Provide the (x, y) coordinate of the cell's center where the given text is located.  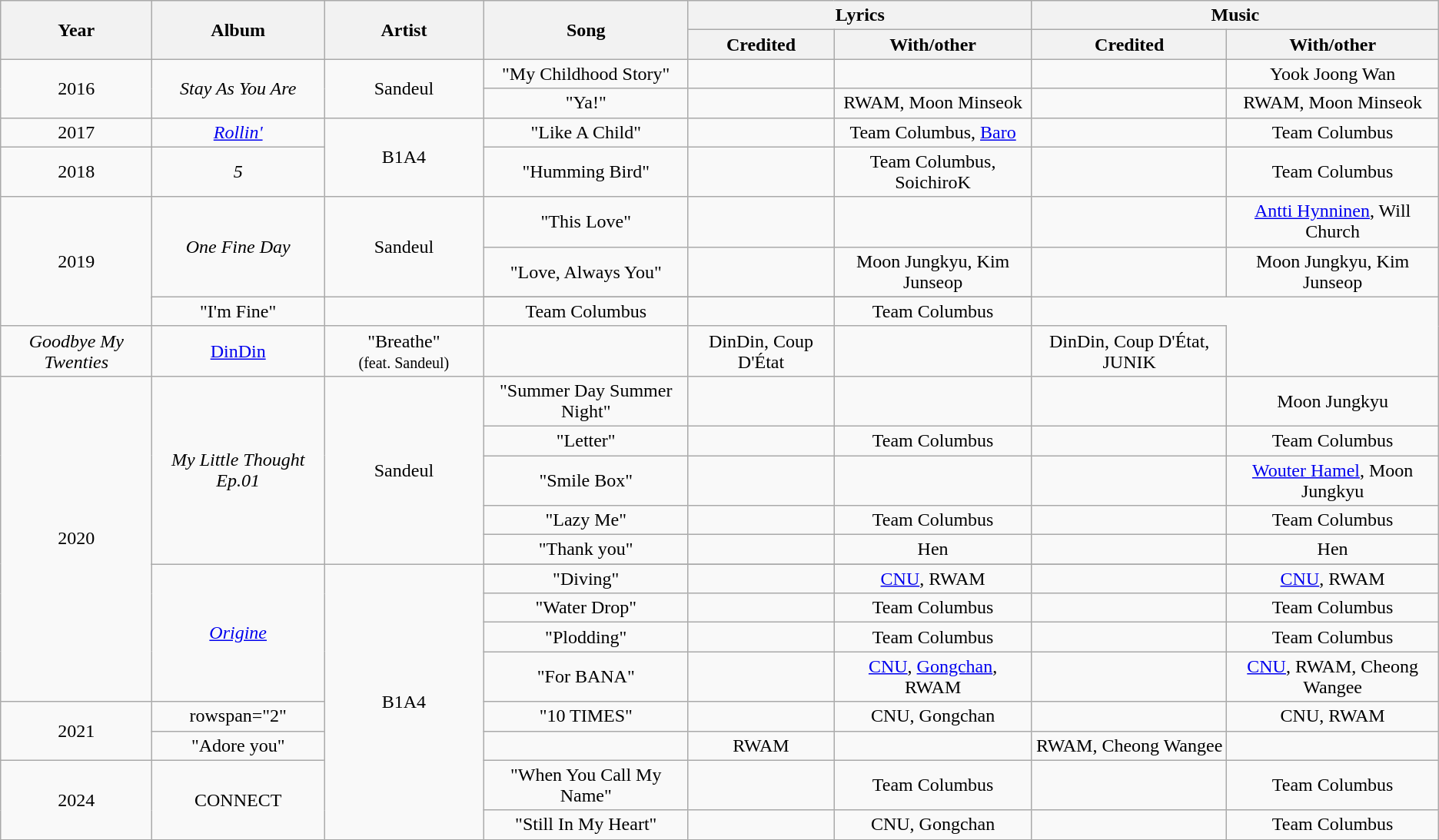
"Plodding" (586, 637)
"Smile Box" (586, 480)
"Lazy Me" (586, 520)
Goodbye My Twenties (77, 350)
rowspan="2" (238, 716)
Album (238, 30)
2018 (77, 172)
"Letter" (586, 440)
2021 (77, 731)
Music (1235, 15)
Team Columbus, SoichiroK (933, 172)
"Water Drop" (586, 608)
Song (586, 30)
CNU, Gongchan, RWAM (933, 676)
2016 (77, 88)
2017 (77, 132)
"This Love" (586, 221)
"Still In My Heart" (586, 825)
RWAM, Cheong Wangee (1129, 745)
2020 (77, 539)
My Little Thought Ep.01 (238, 470)
CNU, RWAM, Cheong Wangee (1333, 676)
Artist (404, 30)
"Humming Bird" (586, 172)
"Adore you" (238, 745)
"Love, Always You" (586, 272)
DinDin, Coup D'État (761, 350)
"Breathe" (feat. Sandeul) (404, 350)
Year (77, 30)
DinDin, Coup D'État, JUNIK (1129, 350)
Lyrics (859, 15)
"I'm Fine" (238, 311)
2019 (77, 261)
Wouter Hamel, Moon Jungkyu (1333, 480)
"My Childhood Story" (586, 74)
CONNECT (238, 799)
2024 (77, 799)
"Summer Day Summer Night" (586, 401)
DinDin (238, 350)
"Ya!" (586, 103)
Antti Hynninen, Will Church (1333, 221)
RWAM (761, 745)
"When You Call My Name" (586, 785)
"Diving" (586, 579)
"Thank you" (586, 549)
"Like A Child" (586, 132)
Yook Joong Wan (1333, 74)
Origine (238, 633)
"For BANA" (586, 676)
One Fine Day (238, 247)
Moon Jungkyu (1333, 401)
Stay As You Are (238, 88)
Rollin' (238, 132)
5 (238, 172)
"10 TIMES" (586, 716)
Team Columbus, Baro (933, 132)
